Determine the [x, y] coordinate at the center of the cell enclosing the given text.  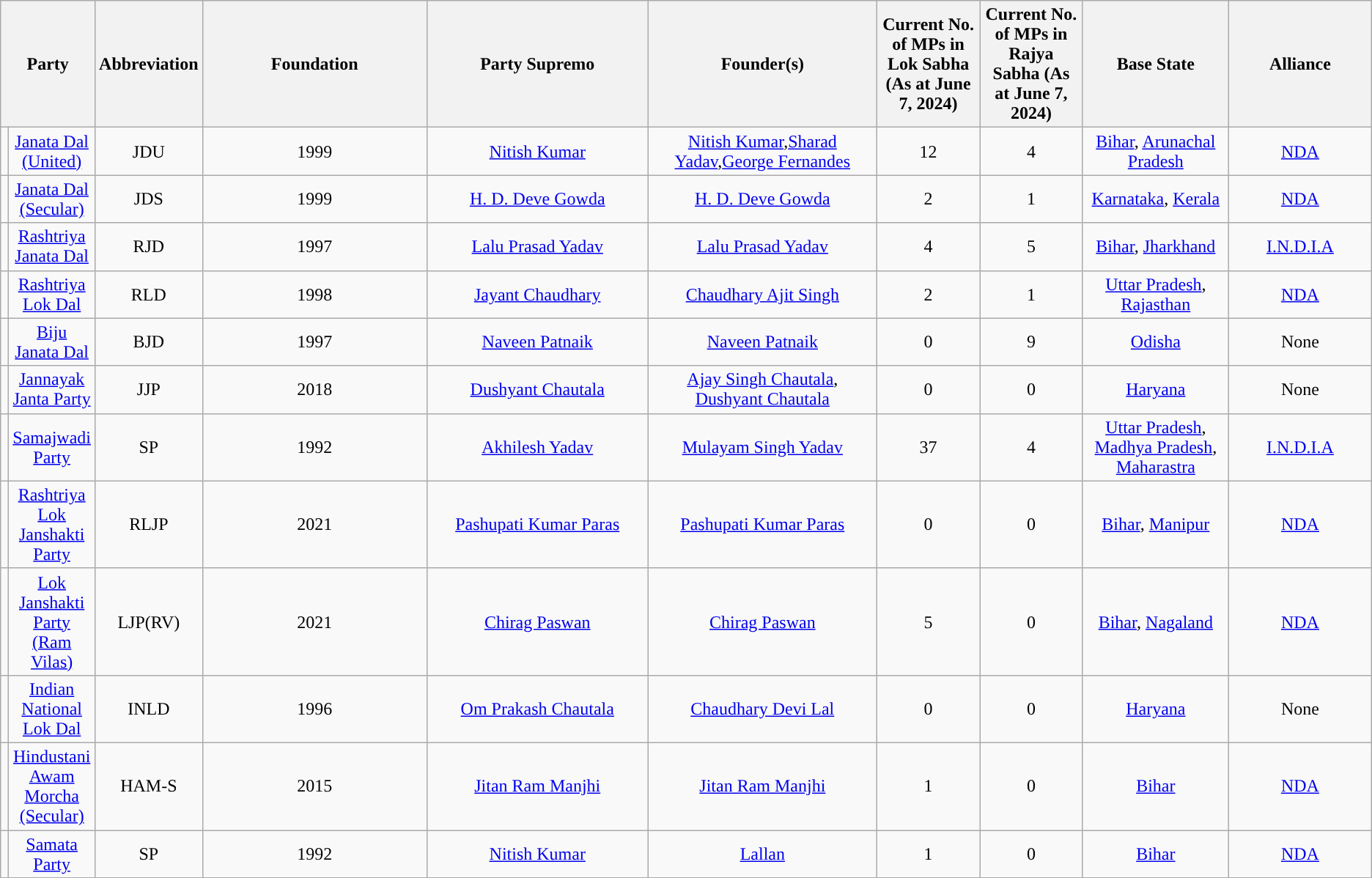
JDS [150, 199]
Founder(s) [762, 64]
INLD [150, 709]
JDU [150, 151]
Rashtriya Lok Janshakti Party [52, 525]
Bihar, Arunachal Pradesh [1156, 151]
RJD [150, 246]
Jannayak Janta Party [52, 390]
Chaudhary Ajit Singh [762, 295]
Samata Party [52, 853]
Lok Janshakti Party (Ram Vilas) [52, 621]
Alliance [1300, 64]
Karnataka, Kerala [1156, 199]
Foundation [314, 64]
9 [1031, 342]
Lallan [762, 853]
Bihar, Manipur [1156, 525]
Nitish Kumar,Sharad Yadav,George Fernandes [762, 151]
Chaudhary Devi Lal [762, 709]
Party [48, 64]
JJP [150, 390]
Janata Dal (Secular) [52, 199]
Dushyant Chautala [537, 390]
Biju Janata Dal [52, 342]
Uttar Pradesh, Madhya Pradesh, Maharastra [1156, 447]
Bihar, Jharkhand [1156, 246]
Uttar Pradesh, Rajasthan [1156, 295]
Rashtriya Janata Dal [52, 246]
12 [928, 151]
37 [928, 447]
Ajay Singh Chautala, Dushyant Chautala [762, 390]
Hindustani Awam Morcha (Secular) [52, 786]
2015 [314, 786]
Current No. of MPs in Rajya Sabha (As at June 7, 2024) [1031, 64]
Party Supremo [537, 64]
Akhilesh Yadav [537, 447]
Base State [1156, 64]
Odisha [1156, 342]
Abbreviation [150, 64]
1996 [314, 709]
Indian National Lok Dal [52, 709]
Jayant Chaudhary [537, 295]
2018 [314, 390]
Current No. of MPs in Lok Sabha (As at June 7, 2024) [928, 64]
Rashtriya Lok Dal [52, 295]
Janata Dal (United) [52, 151]
RLD [150, 295]
Samajwadi Party [52, 447]
1998 [314, 295]
Bihar, Nagaland [1156, 621]
HAM-S [150, 786]
Om Prakash Chautala [537, 709]
BJD [150, 342]
RLJP [150, 525]
LJP(RV) [150, 621]
Mulayam Singh Yadav [762, 447]
